Locate the cell with the specified text and output its [x, y] center coordinate. 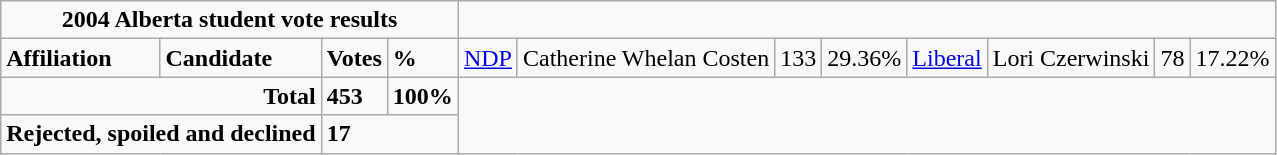
Affiliation [80, 58]
133 [798, 58]
Total [161, 96]
Rejected, spoiled and declined [161, 134]
78 [1172, 58]
Liberal [947, 58]
% [422, 58]
Catherine Whelan Costen [646, 58]
Votes [354, 58]
NDP [488, 58]
2004 Alberta student vote results [230, 20]
17.22% [1232, 58]
100% [422, 96]
17 [390, 134]
Candidate [240, 58]
Lori Czerwinski [1071, 58]
29.36% [864, 58]
453 [354, 96]
